Extract the [X, Y] coordinate from the center of the cell holding the provided text.  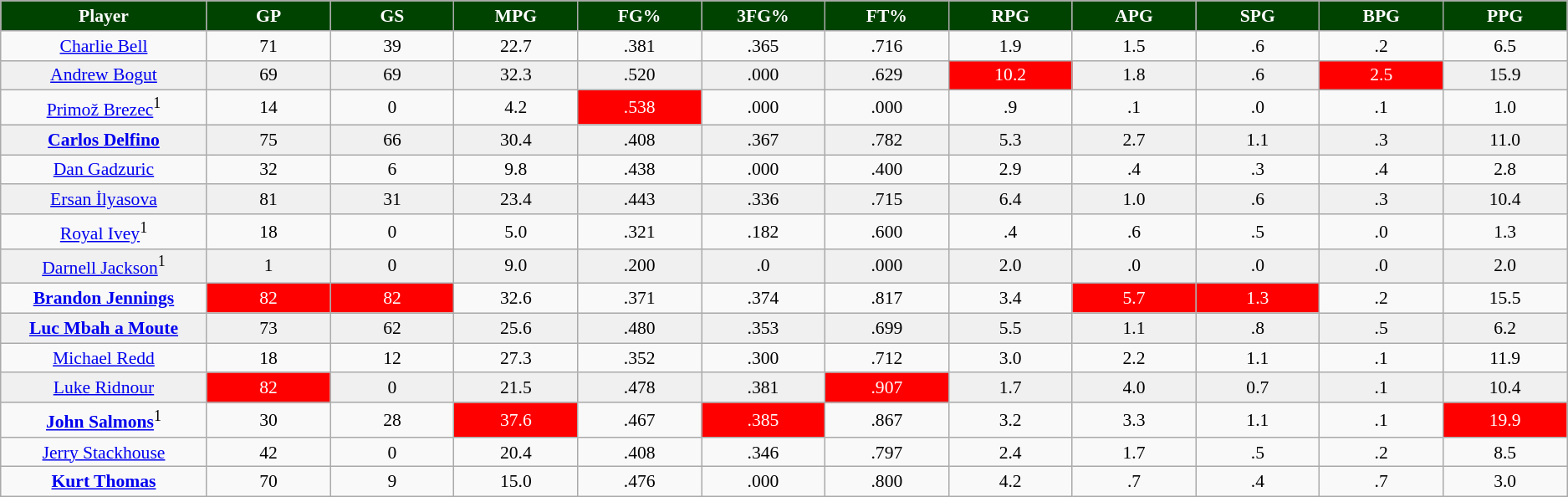
.438 [640, 170]
.867 [886, 420]
62 [392, 328]
.182 [764, 231]
42 [268, 453]
21.5 [516, 388]
2.9 [1010, 170]
.715 [886, 200]
1.8 [1134, 75]
37.6 [516, 420]
.8 [1258, 328]
32 [268, 170]
5.7 [1134, 299]
Luc Mbah a Moute [104, 328]
6 [392, 170]
GS [392, 16]
70 [268, 482]
2.5 [1382, 75]
.699 [886, 328]
3FG% [764, 16]
Player [104, 16]
Darnell Jackson1 [104, 266]
FG% [640, 16]
15.9 [1505, 75]
RPG [1010, 16]
.797 [886, 453]
1.5 [1134, 46]
19.9 [1505, 420]
66 [392, 140]
.538 [640, 107]
.353 [764, 328]
Luke Ridnour [104, 388]
.782 [886, 140]
.321 [640, 231]
1.9 [1010, 46]
GP [268, 16]
.365 [764, 46]
.385 [764, 420]
2.4 [1010, 453]
32.3 [516, 75]
15.5 [1505, 299]
.716 [886, 46]
Ersan İlyasova [104, 200]
31 [392, 200]
.629 [886, 75]
9 [392, 482]
Primož Brezec1 [104, 107]
John Salmons1 [104, 420]
9.8 [516, 170]
.9 [1010, 107]
Michael Redd [104, 358]
8.5 [1505, 453]
.200 [640, 266]
Andrew Bogut [104, 75]
.478 [640, 388]
3.3 [1134, 420]
.817 [886, 299]
11.0 [1505, 140]
3.2 [1010, 420]
2.2 [1134, 358]
3.4 [1010, 299]
.476 [640, 482]
10.2 [1010, 75]
0.7 [1258, 388]
6.4 [1010, 200]
APG [1134, 16]
23.4 [516, 200]
.480 [640, 328]
.300 [764, 358]
75 [268, 140]
12 [392, 358]
1 [268, 266]
Brandon Jennings [104, 299]
30.4 [516, 140]
.712 [886, 358]
.907 [886, 388]
.374 [764, 299]
4.0 [1134, 388]
SPG [1258, 16]
28 [392, 420]
.443 [640, 200]
6.5 [1505, 46]
15.0 [516, 482]
73 [268, 328]
2.7 [1134, 140]
14 [268, 107]
MPG [516, 16]
11.9 [1505, 358]
2.8 [1505, 170]
25.6 [516, 328]
22.7 [516, 46]
PPG [1505, 16]
BPG [1382, 16]
39 [392, 46]
Dan Gadzuric [104, 170]
.400 [886, 170]
5.0 [516, 231]
30 [268, 420]
.600 [886, 231]
32.6 [516, 299]
.352 [640, 358]
Royal Ivey1 [104, 231]
81 [268, 200]
.367 [764, 140]
5.3 [1010, 140]
.467 [640, 420]
Charlie Bell [104, 46]
.800 [886, 482]
Jerry Stackhouse [104, 453]
71 [268, 46]
5.5 [1010, 328]
Kurt Thomas [104, 482]
Carlos Delfino [104, 140]
.336 [764, 200]
9.0 [516, 266]
FT% [886, 16]
.346 [764, 453]
27.3 [516, 358]
20.4 [516, 453]
.520 [640, 75]
6.2 [1505, 328]
.371 [640, 299]
